Identify which cell holds the provided text, then report its (X, Y) central coordinate. 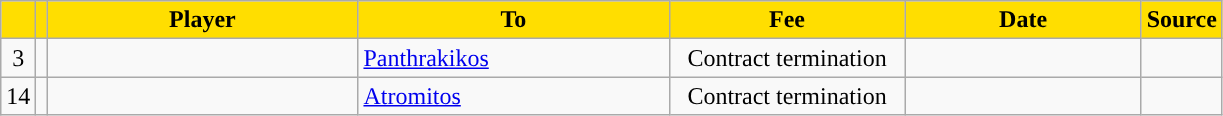
3 (18, 58)
Fee (787, 20)
To (514, 20)
Source (1182, 20)
Player (202, 20)
Panthrakikos (514, 58)
14 (18, 96)
Date (1023, 20)
Atromitos (514, 96)
